Identify which cell holds the provided text, then report its (x, y) central coordinate. 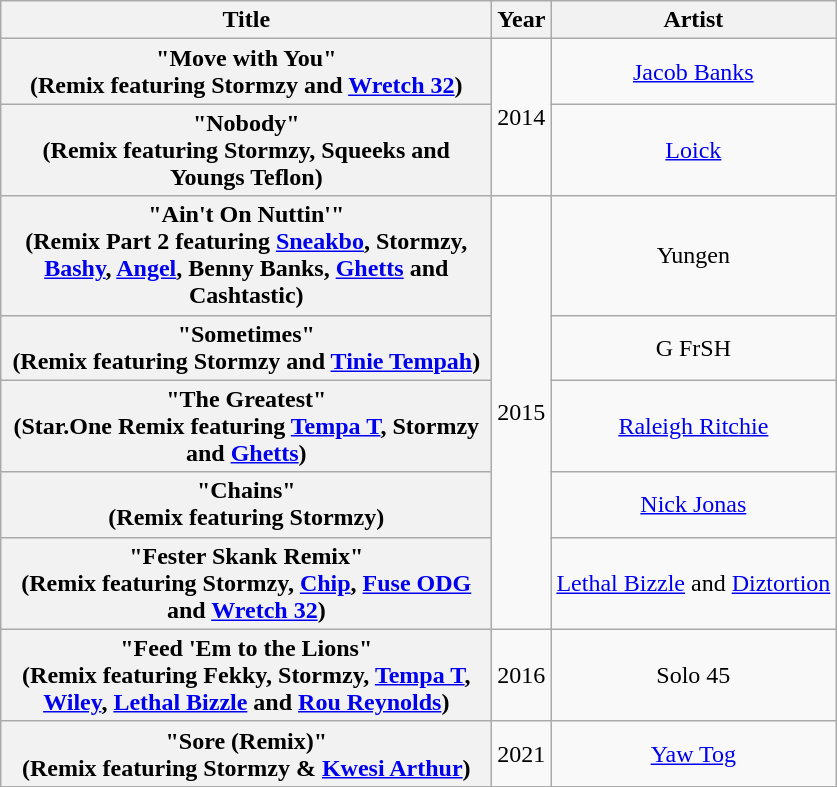
Loick (694, 150)
"Sometimes"(Remix featuring Stormzy and Tinie Tempah) (246, 348)
"The Greatest"(Star.One Remix featuring Tempa T, Stormzy and Ghetts) (246, 426)
2016 (522, 675)
"Chains"(Remix featuring Stormzy) (246, 504)
"Ain't On Nuttin'"(Remix Part 2 featuring Sneakbo, Stormzy, Bashy, Angel, Benny Banks, Ghetts and Cashtastic) (246, 256)
Yaw Tog (694, 754)
"Nobody"(Remix featuring Stormzy, Squeeks and Youngs Teflon) (246, 150)
"Sore (Remix)"(Remix featuring Stormzy & Kwesi Arthur) (246, 754)
Nick Jonas (694, 504)
Yungen (694, 256)
2021 (522, 754)
Title (246, 20)
Jacob Banks (694, 72)
2014 (522, 118)
"Move with You"(Remix featuring Stormzy and Wretch 32) (246, 72)
Year (522, 20)
Artist (694, 20)
2015 (522, 412)
"Fester Skank Remix"(Remix featuring Stormzy, Chip, Fuse ODG and Wretch 32) (246, 583)
G FrSH (694, 348)
Solo 45 (694, 675)
"Feed 'Em to the Lions"(Remix featuring Fekky, Stormzy, Tempa T, Wiley, Lethal Bizzle and Rou Reynolds) (246, 675)
Raleigh Ritchie (694, 426)
Lethal Bizzle and Diztortion (694, 583)
